Identify which cell holds the provided text, then report its (X, Y) central coordinate. 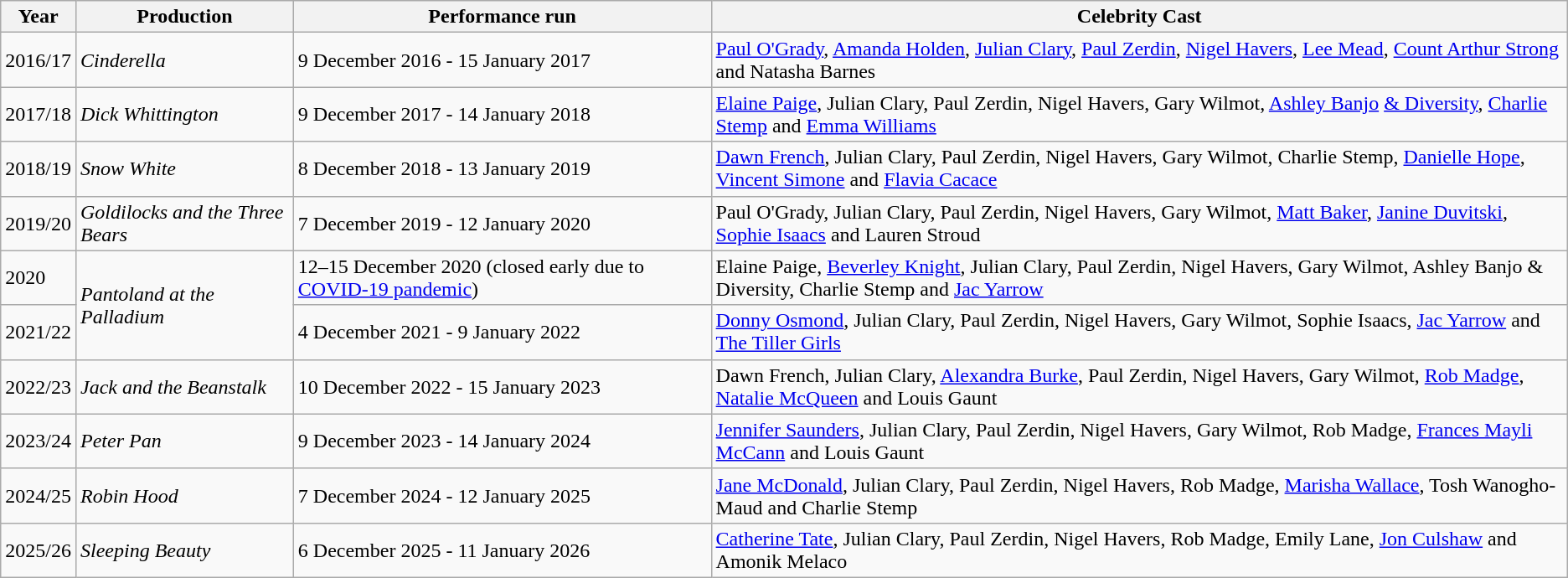
2024/25 (39, 496)
Peter Pan (184, 441)
Donny Osmond, Julian Clary, Paul Zerdin, Nigel Havers, Gary Wilmot, Sophie Isaacs, Jac Yarrow and The Tiller Girls (1139, 332)
2021/22 (39, 332)
Jane McDonald, Julian Clary, Paul Zerdin, Nigel Havers, Rob Madge, Marisha Wallace, Tosh Wanogho-Maud and Charlie Stemp (1139, 496)
Performance run (503, 17)
12–15 December 2020 (closed early due to COVID-19 pandemic) (503, 278)
Jack and the Beanstalk (184, 387)
2025/26 (39, 550)
Dawn French, Julian Clary, Paul Zerdin, Nigel Havers, Gary Wilmot, Charlie Stemp, Danielle Hope, Vincent Simone and Flavia Cacace (1139, 169)
2018/19 (39, 169)
7 December 2024 - 12 January 2025 (503, 496)
Robin Hood (184, 496)
2019/20 (39, 223)
Paul O'Grady, Amanda Holden, Julian Clary, Paul Zerdin, Nigel Havers, Lee Mead, Count Arthur Strong and Natasha Barnes (1139, 60)
2017/18 (39, 114)
Elaine Paige, Julian Clary, Paul Zerdin, Nigel Havers, Gary Wilmot, Ashley Banjo & Diversity, Charlie Stemp and Emma Williams (1139, 114)
2020 (39, 278)
Production (184, 17)
Year (39, 17)
Elaine Paige, Beverley Knight, Julian Clary, Paul Zerdin, Nigel Havers, Gary Wilmot, Ashley Banjo & Diversity, Charlie Stemp and Jac Yarrow (1139, 278)
Dawn French, Julian Clary, Alexandra Burke, Paul Zerdin, Nigel Havers, Gary Wilmot, Rob Madge, Natalie McQueen and Louis Gaunt (1139, 387)
8 December 2018 - 13 January 2019 (503, 169)
Pantoland at the Palladium (184, 305)
Goldilocks and the Three Bears (184, 223)
Paul O'Grady, Julian Clary, Paul Zerdin, Nigel Havers, Gary Wilmot, Matt Baker, Janine Duvitski, Sophie Isaacs and Lauren Stroud (1139, 223)
9 December 2016 - 15 January 2017 (503, 60)
2016/17 (39, 60)
4 December 2021 - 9 January 2022 (503, 332)
Jennifer Saunders, Julian Clary, Paul Zerdin, Nigel Havers, Gary Wilmot, Rob Madge, Frances Mayli McCann and Louis Gaunt (1139, 441)
Dick Whittington (184, 114)
Celebrity Cast (1139, 17)
Cinderella (184, 60)
Snow White (184, 169)
10 December 2022 - 15 January 2023 (503, 387)
2023/24 (39, 441)
Catherine Tate, Julian Clary, Paul Zerdin, Nigel Havers, Rob Madge, Emily Lane, Jon Culshaw and Amonik Melaco (1139, 550)
6 December 2025 - 11 January 2026 (503, 550)
Sleeping Beauty (184, 550)
9 December 2023 - 14 January 2024 (503, 441)
2022/23 (39, 387)
9 December 2017 - 14 January 2018 (503, 114)
7 December 2019 - 12 January 2020 (503, 223)
